From the cell containing the given text, extract its center point as [X, Y] coordinate. 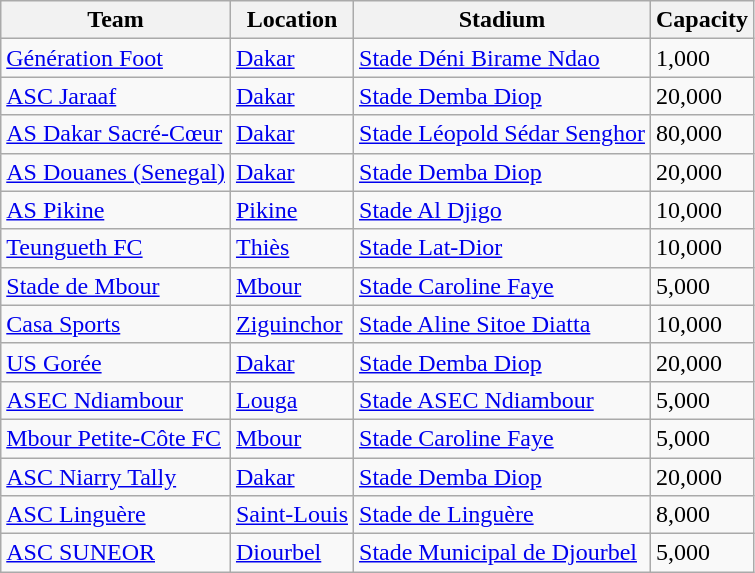
US Gorée [116, 362]
Capacity [702, 20]
1,000 [702, 58]
Diourbel [292, 553]
Mbour Petite-Côte FC [116, 438]
Pikine [292, 210]
Thiès [292, 248]
Louga [292, 400]
Stade Déni Birame Ndao [502, 58]
Stade Lat-Dior [502, 248]
Stadium [502, 20]
Casa Sports [116, 324]
ASC Jaraaf [116, 96]
80,000 [702, 134]
AS Dakar Sacré-Cœur [116, 134]
Location [292, 20]
ASEC Ndiambour [116, 400]
Saint-Louis [292, 515]
ASC SUNEOR [116, 553]
AS Douanes (Senegal) [116, 172]
Stade ASEC Ndiambour [502, 400]
Stade de Mbour [116, 286]
Stade de Linguère [502, 515]
ASC Niarry Tally [116, 477]
Teungueth FC [116, 248]
Stade Al Djigo [502, 210]
Stade Aline Sitoe Diatta [502, 324]
ASC Linguère [116, 515]
AS Pikine [116, 210]
Génération Foot [116, 58]
Team [116, 20]
8,000 [702, 515]
Stade Léopold Sédar Senghor [502, 134]
Ziguinchor [292, 324]
Stade Municipal de Djourbel [502, 553]
